Return (x, y) of the center of cell containing provided text 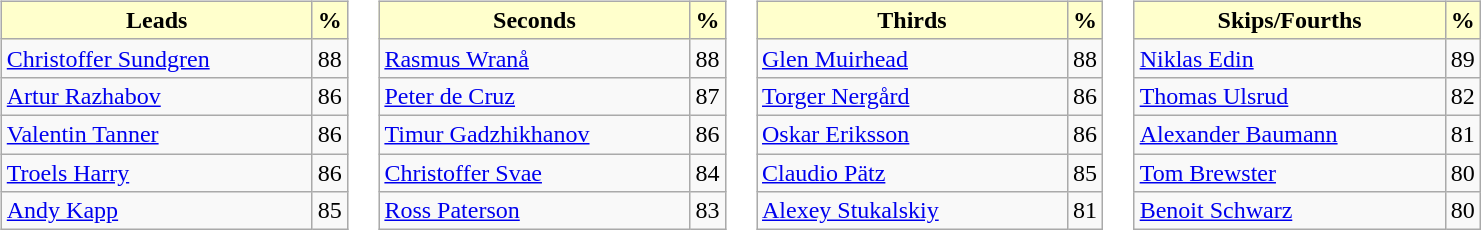
Niklas Edin (1290, 58)
Torger Nergård (912, 96)
87 (708, 96)
Claudio Pätz (912, 173)
Artur Razhabov (156, 96)
Christoffer Svae (534, 173)
Christoffer Sundgren (156, 58)
Peter de Cruz (534, 96)
Leads (156, 20)
Glen Muirhead (912, 58)
84 (708, 173)
Ross Paterson (534, 211)
82 (1462, 96)
Skips/Fourths (1290, 20)
Valentin Tanner (156, 134)
89 (1462, 58)
Alexey Stukalskiy (912, 211)
Thomas Ulsrud (1290, 96)
Seconds (534, 20)
Benoit Schwarz (1290, 211)
83 (708, 211)
Andy Kapp (156, 211)
Alexander Baumann (1290, 134)
Tom Brewster (1290, 173)
Rasmus Wranå (534, 58)
Oskar Eriksson (912, 134)
Thirds (912, 20)
Troels Harry (156, 173)
Timur Gadzhikhanov (534, 134)
